Provide the [X, Y] coordinate of the cell's center where the given text is located.  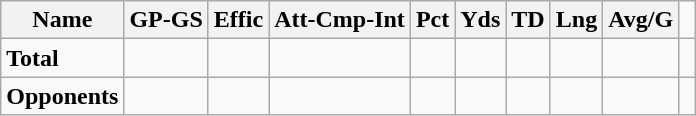
TD [528, 20]
Total [62, 58]
Pct [432, 20]
Att-Cmp-Int [340, 20]
Name [62, 20]
Avg/G [641, 20]
Lng [576, 20]
Opponents [62, 96]
Effic [238, 20]
Yds [480, 20]
GP-GS [166, 20]
